Locate the cell with the specified text and output its (x, y) center coordinate. 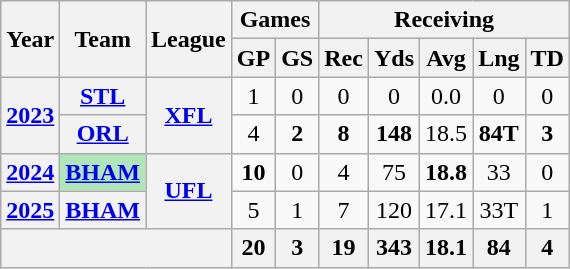
Rec (344, 58)
TD (547, 58)
2024 (30, 172)
8 (344, 134)
2 (298, 134)
84T (499, 134)
10 (253, 172)
84 (499, 248)
STL (103, 96)
ORL (103, 134)
19 (344, 248)
Avg (446, 58)
33T (499, 210)
18.5 (446, 134)
Receiving (444, 20)
18.1 (446, 248)
Year (30, 39)
Team (103, 39)
Games (274, 20)
120 (394, 210)
League (189, 39)
75 (394, 172)
33 (499, 172)
UFL (189, 191)
148 (394, 134)
20 (253, 248)
0.0 (446, 96)
GS (298, 58)
17.1 (446, 210)
343 (394, 248)
Lng (499, 58)
18.8 (446, 172)
2023 (30, 115)
7 (344, 210)
Yds (394, 58)
5 (253, 210)
XFL (189, 115)
2025 (30, 210)
GP (253, 58)
